Provide the [x, y] coordinate of the cell's center where the given text is located.  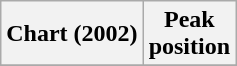
Chart (2002) [72, 34]
Peakposition [189, 34]
